Identify which cell holds the provided text, then report its [x, y] central coordinate. 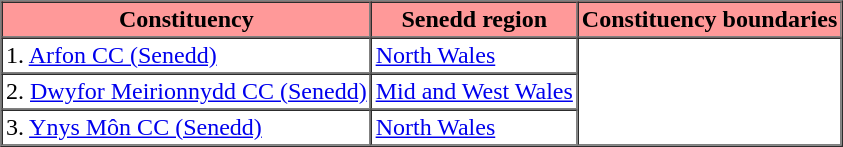
Constituency boundaries [709, 20]
Senedd region [474, 20]
1. Arfon CC (Senedd) [187, 56]
2. Dwyfor Meirionnydd CC (Senedd) [187, 92]
Mid and West Wales [474, 92]
3. Ynys Môn CC (Senedd) [187, 128]
Constituency [187, 20]
